Extract the [x, y] coordinate from the center of the cell holding the provided text.  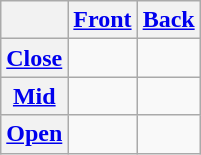
Back [168, 20]
Close [34, 58]
Open [34, 134]
Mid [34, 96]
Front [102, 20]
